Extract the (X, Y) coordinate from the center of the cell holding the provided text.  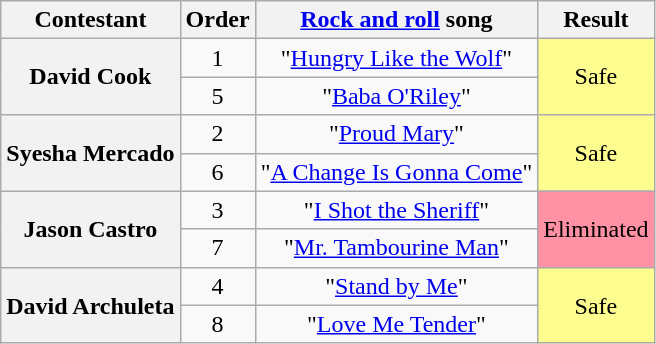
"Stand by Me" (396, 286)
"I Shot the Sheriff" (396, 210)
Order (218, 20)
6 (218, 172)
"Proud Mary" (396, 134)
Jason Castro (90, 229)
1 (218, 58)
2 (218, 134)
7 (218, 248)
Eliminated (596, 229)
Result (596, 20)
David Archuleta (90, 305)
Syesha Mercado (90, 153)
3 (218, 210)
Contestant (90, 20)
8 (218, 324)
"Hungry Like the Wolf" (396, 58)
"A Change Is Gonna Come" (396, 172)
Rock and roll song (396, 20)
"Love Me Tender" (396, 324)
"Baba O'Riley" (396, 96)
"Mr. Tambourine Man" (396, 248)
5 (218, 96)
David Cook (90, 77)
4 (218, 286)
